Search for the cell housing the specified text and yield its (X, Y) center coordinate. 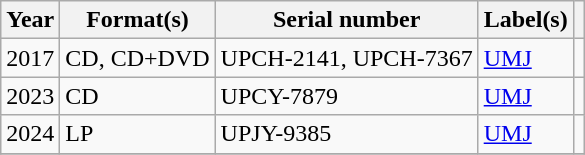
CD, CD+DVD (138, 58)
Year (30, 20)
2024 (30, 134)
Serial number (346, 20)
UPCH-2141, UPCH-7367 (346, 58)
2023 (30, 96)
Format(s) (138, 20)
LP (138, 134)
UPCY-7879 (346, 96)
Label(s) (526, 20)
CD (138, 96)
UPJY-9385 (346, 134)
2017 (30, 58)
